Find where the given text appears and provide that cell's center as (x, y) coordinate. 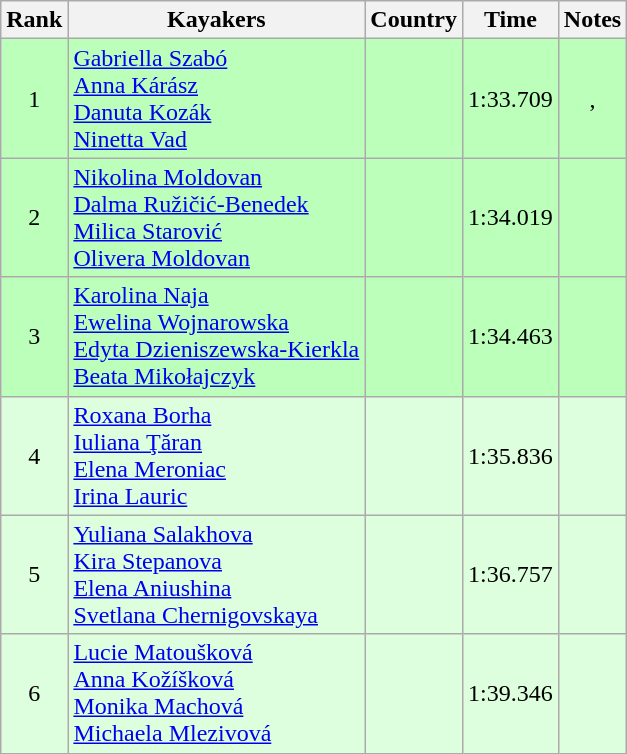
Gabriella SzabóAnna KárászDanuta KozákNinetta Vad (216, 98)
3 (34, 336)
1:33.709 (511, 98)
Karolina NajaEwelina WojnarowskaEdyta Dzieniszewska-KierklaBeata Mikołajczyk (216, 336)
Time (511, 20)
1:34.019 (511, 218)
5 (34, 574)
Kayakers (216, 20)
1:34.463 (511, 336)
, (592, 98)
6 (34, 694)
Country (414, 20)
1 (34, 98)
Yuliana SalakhovaKira StepanovaElena AniushinaSvetlana Chernigovskaya (216, 574)
Lucie MatouškováAnna KožíškováMonika MachováMichaela Mlezivová (216, 694)
Roxana BorhaIuliana ŢăranElena MeroniacIrina Lauric (216, 456)
Rank (34, 20)
1:39.346 (511, 694)
2 (34, 218)
4 (34, 456)
1:35.836 (511, 456)
Nikolina MoldovanDalma Ružičić-BenedekMilica StarovićOlivera Moldovan (216, 218)
Notes (592, 20)
1:36.757 (511, 574)
